Search for the cell housing the specified text and yield its [x, y] center coordinate. 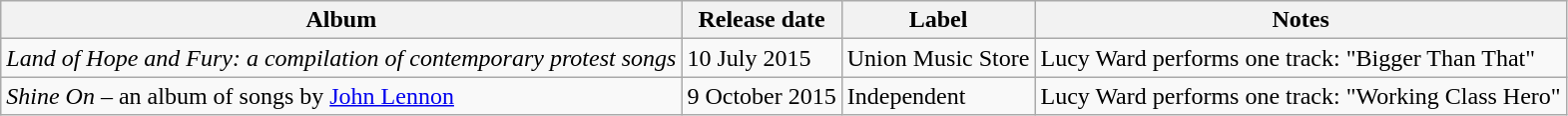
Land of Hope and Fury: a compilation of contemporary protest songs [341, 58]
Lucy Ward performs one track: "Bigger Than That" [1301, 58]
Release date [762, 20]
10 July 2015 [762, 58]
Album [341, 20]
9 October 2015 [762, 96]
Label [938, 20]
Lucy Ward performs one track: "Working Class Hero" [1301, 96]
Union Music Store [938, 58]
Independent [938, 96]
Notes [1301, 20]
Shine On – an album of songs by John Lennon [341, 96]
